Capture the cell that displays the provided text and extract its (X, Y) central coordinate. 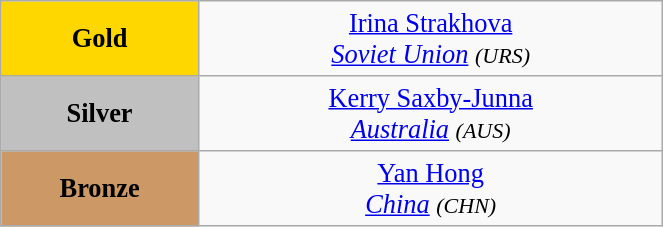
Yan HongChina (CHN) (430, 188)
Bronze (100, 188)
Silver (100, 112)
Irina StrakhovaSoviet Union (URS) (430, 38)
Kerry Saxby-JunnaAustralia (AUS) (430, 112)
Gold (100, 38)
